Output the [x, y] coordinate of the center of the cell containing the given text.  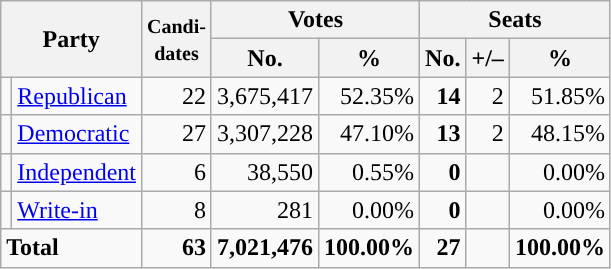
63 [176, 248]
Votes [315, 20]
Democratic [77, 134]
22 [176, 96]
3,307,228 [264, 134]
13 [443, 134]
7,021,476 [264, 248]
6 [176, 172]
51.85% [560, 96]
Party [72, 39]
Write-in [77, 210]
Republican [77, 96]
14 [443, 96]
38,550 [264, 172]
47.10% [370, 134]
281 [264, 210]
Candi-dates [176, 39]
+/– [488, 58]
52.35% [370, 96]
Total [72, 248]
3,675,417 [264, 96]
Seats [516, 20]
Independent [77, 172]
48.15% [560, 134]
8 [176, 210]
0.55% [370, 172]
